Output the [X, Y] coordinate of the center of the cell containing the given text.  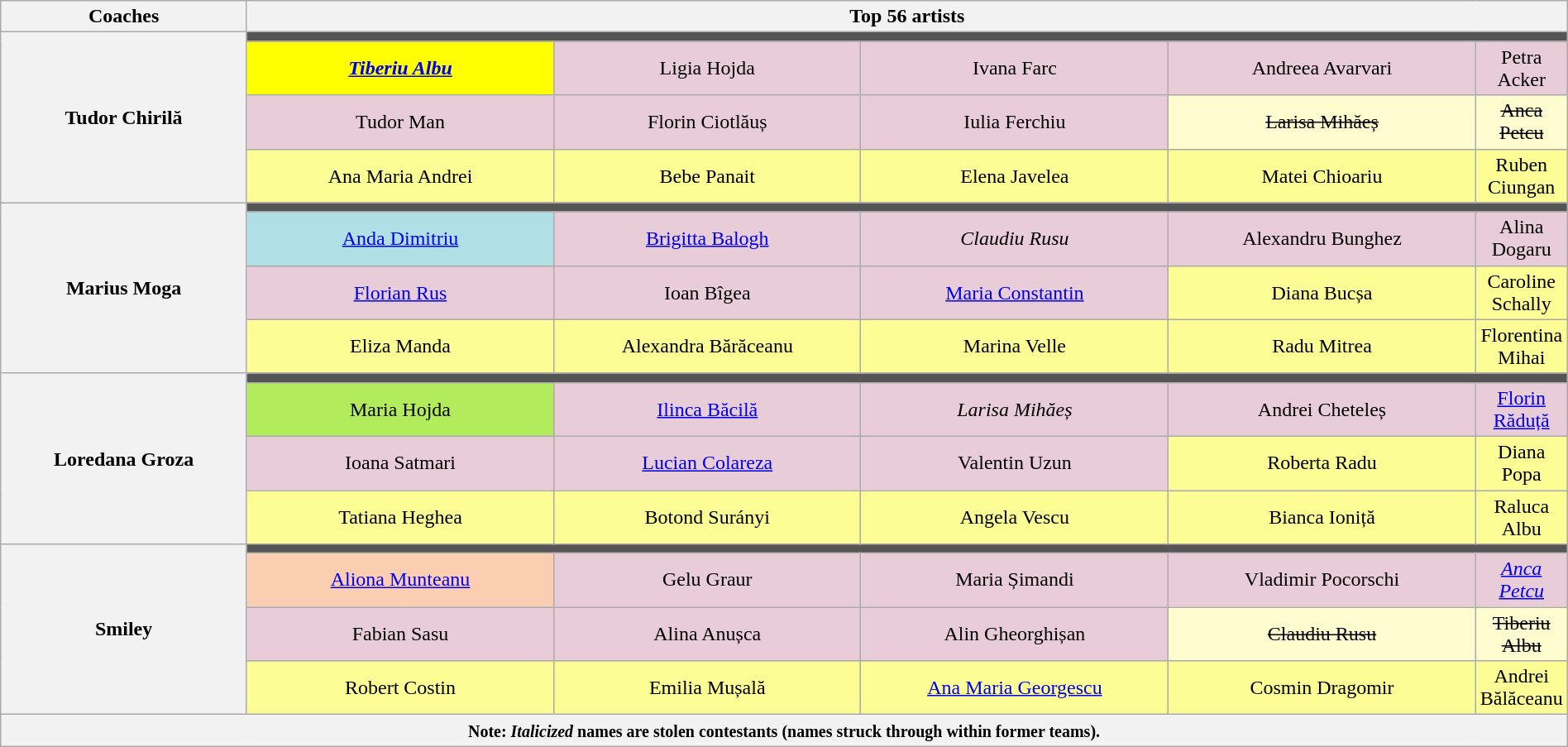
Florentina Mihai [1522, 346]
Diana Popa [1522, 463]
Ioana Satmari [400, 463]
Caroline Schally [1522, 293]
Bebe Panait [708, 175]
Eliza Manda [400, 346]
Alexandru Bunghez [1322, 238]
Marius Moga [124, 288]
Top 56 artists [906, 17]
Ioan Bîgea [708, 293]
Ligia Hojda [708, 68]
Cosmin Dragomir [1322, 688]
Ivana Farc [1015, 68]
Petra Acker [1522, 68]
Andrei Cheteleș [1322, 409]
Alin Gheorghișan [1015, 634]
Ana Maria Georgescu [1015, 688]
Robert Costin [400, 688]
Tatiana Heghea [400, 516]
Florian Rus [400, 293]
Roberta Radu [1322, 463]
Aliona Munteanu [400, 581]
Emilia Mușală [708, 688]
Maria Șimandi [1015, 581]
Gelu Graur [708, 581]
Loredana Groza [124, 458]
Smiley [124, 630]
Ruben Ciungan [1522, 175]
Alexandra Bărăceanu [708, 346]
Tudor Man [400, 122]
Marina Velle [1015, 346]
Elena Javelea [1015, 175]
Lucian Colareza [708, 463]
Ilinca Băcilă [708, 409]
Coaches [124, 17]
Valentin Uzun [1015, 463]
Fabian Sasu [400, 634]
Vladimir Pocorschi [1322, 581]
Tudor Chirilă [124, 117]
Matei Chioariu [1322, 175]
Alina Dogaru [1522, 238]
Angela Vescu [1015, 516]
Florin Ciotlăuș [708, 122]
Iulia Ferchiu [1015, 122]
Maria Constantin [1015, 293]
Anda Dimitriu [400, 238]
Andreea Avarvari [1322, 68]
Diana Bucșa [1322, 293]
Brigitta Balogh [708, 238]
Florin Răduță [1522, 409]
Bianca Ioniță [1322, 516]
Botond Surányi [708, 516]
Maria Hojda [400, 409]
Ana Maria Andrei [400, 175]
Note: Italicized names are stolen contestants (names struck through within former teams). [784, 730]
Alina Anușca [708, 634]
Radu Mitrea [1322, 346]
Raluca Albu [1522, 516]
Andrei Bălăceanu [1522, 688]
